From the cell containing the given text, extract its center point as (x, y) coordinate. 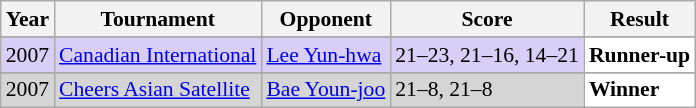
21–8, 21–8 (487, 90)
Runner-up (640, 55)
Tournament (158, 19)
Year (28, 19)
Canadian International (158, 55)
Result (640, 19)
Bae Youn-joo (326, 90)
Score (487, 19)
Winner (640, 90)
Opponent (326, 19)
Lee Yun-hwa (326, 55)
Cheers Asian Satellite (158, 90)
21–23, 21–16, 14–21 (487, 55)
